Capture the cell that displays the provided text and extract its [x, y] central coordinate. 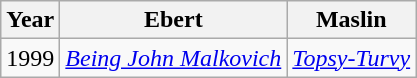
Topsy-Turvy [352, 58]
Ebert [174, 20]
Maslin [352, 20]
Year [30, 20]
1999 [30, 58]
Being John Malkovich [174, 58]
